For the text-containing cell, return its midpoint in [x, y] coordinate format. 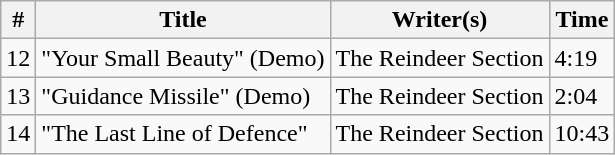
2:04 [582, 96]
4:19 [582, 58]
# [18, 20]
"Your Small Beauty" (Demo) [183, 58]
Title [183, 20]
14 [18, 134]
10:43 [582, 134]
Time [582, 20]
"The Last Line of Defence" [183, 134]
13 [18, 96]
12 [18, 58]
Writer(s) [440, 20]
"Guidance Missile" (Demo) [183, 96]
